Find where the given text appears and provide that cell's center as (X, Y) coordinate. 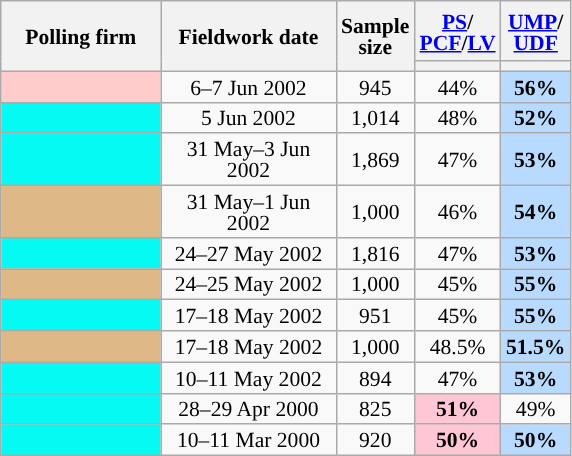
PS/PCF/LV (457, 31)
10–11 Mar 2000 (248, 440)
5 Jun 2002 (248, 118)
10–11 May 2002 (248, 378)
56% (536, 86)
51.5% (536, 346)
44% (457, 86)
Polling firm (81, 36)
1,816 (375, 254)
UMP/UDF (536, 31)
54% (536, 212)
6–7 Jun 2002 (248, 86)
52% (536, 118)
920 (375, 440)
825 (375, 408)
49% (536, 408)
Samplesize (375, 36)
1,014 (375, 118)
48.5% (457, 346)
24–25 May 2002 (248, 284)
945 (375, 86)
31 May–1 Jun 2002 (248, 212)
46% (457, 212)
951 (375, 316)
31 May–3 Jun 2002 (248, 160)
28–29 Apr 2000 (248, 408)
48% (457, 118)
1,869 (375, 160)
Fieldwork date (248, 36)
51% (457, 408)
894 (375, 378)
24–27 May 2002 (248, 254)
